From the cell containing the given text, extract its center point as [x, y] coordinate. 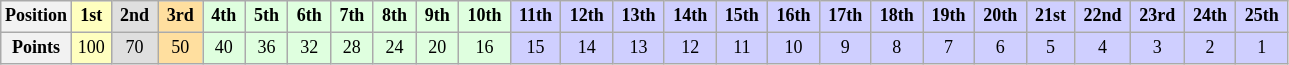
20 [438, 48]
6th [310, 16]
11 [742, 48]
4th [224, 16]
12th [587, 16]
1st [91, 16]
36 [266, 48]
21st [1050, 16]
10th [485, 16]
24th [1210, 16]
2 [1210, 48]
16th [794, 16]
4 [1103, 48]
3 [1157, 48]
24 [394, 48]
17th [845, 16]
6 [1000, 48]
40 [224, 48]
8 [897, 48]
12 [690, 48]
7 [949, 48]
18th [897, 16]
9 [845, 48]
22nd [1103, 16]
19th [949, 16]
14th [690, 16]
3rd [180, 16]
25th [1262, 16]
16 [485, 48]
Position [36, 16]
70 [134, 48]
5th [266, 16]
5 [1050, 48]
14 [587, 48]
13 [639, 48]
13th [639, 16]
1 [1262, 48]
20th [1000, 16]
32 [310, 48]
15 [536, 48]
15th [742, 16]
2nd [134, 16]
50 [180, 48]
9th [438, 16]
Points [36, 48]
7th [352, 16]
11th [536, 16]
10 [794, 48]
28 [352, 48]
100 [91, 48]
8th [394, 16]
23rd [1157, 16]
